Identify which cell holds the provided text, then report its [x, y] central coordinate. 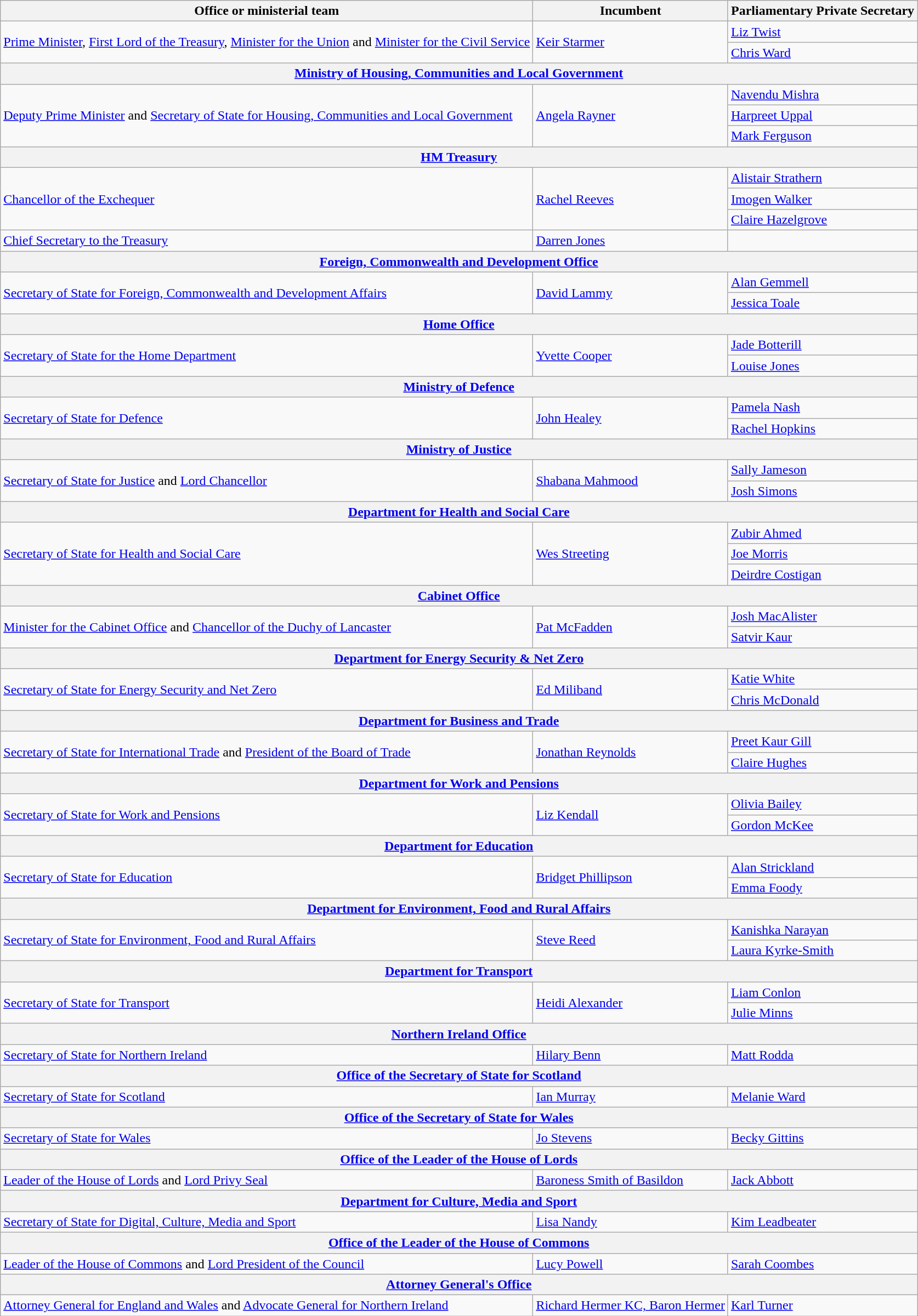
Yvette Cooper [631, 355]
Alan Strickland [823, 867]
Foreign, Commonwealth and Development Office [459, 262]
Preet Kaur Gill [823, 742]
Navendu Mishra [823, 94]
Attorney General for England and Wales and Advocate General for Northern Ireland [267, 1306]
Joe Morris [823, 553]
Imogen Walker [823, 199]
Department for Environment, Food and Rural Affairs [459, 908]
Attorney General's Office [459, 1285]
Office or ministerial team [267, 11]
Secretary of State for Foreign, Commonwealth and Development Affairs [267, 293]
Pat McFadden [631, 627]
Becky Gittins [823, 1138]
Darren Jones [631, 240]
Louise Jones [823, 366]
Heidi Alexander [631, 1003]
Department for Education [459, 846]
Rachel Reeves [631, 199]
Chancellor of the Exchequer [267, 199]
Liz Kendall [631, 815]
Secretary of State for Health and Social Care [267, 553]
Melanie Ward [823, 1097]
Angela Rayner [631, 115]
Jack Abbott [823, 1180]
Gordon McKee [823, 825]
Josh MacAlister [823, 617]
Kim Leadbeater [823, 1222]
Ed Miliband [631, 690]
Secretary of State for Digital, Culture, Media and Sport [267, 1222]
Cabinet Office [459, 595]
Secretary of State for Justice and Lord Chancellor [267, 481]
Minister for the Cabinet Office and Chancellor of the Duchy of Lancaster [267, 627]
Department for Culture, Media and Sport [459, 1201]
Secretary of State for Scotland [267, 1097]
Liam Conlon [823, 992]
Ministry of Defence [459, 387]
Secretary of State for Wales [267, 1138]
Secretary of State for Energy Security and Net Zero [267, 690]
Laura Kyrke-Smith [823, 951]
Secretary of State for Work and Pensions [267, 815]
Secretary of State for Defence [267, 418]
Office of the Secretary of State for Scotland [459, 1076]
Claire Hughes [823, 763]
Bridget Phillipson [631, 877]
Incumbent [631, 11]
Lisa Nandy [631, 1222]
Emma Foody [823, 888]
Josh Simons [823, 491]
Secretary of State for the Home Department [267, 355]
David Lammy [631, 293]
Julie Minns [823, 1013]
John Healey [631, 418]
Baroness Smith of Basildon [631, 1180]
Sarah Coombes [823, 1263]
Leader of the House of Commons and Lord President of the Council [267, 1263]
Ian Murray [631, 1097]
Matt Rodda [823, 1055]
Wes Streeting [631, 553]
Secretary of State for Transport [267, 1003]
Ministry of Justice [459, 449]
Liz Twist [823, 32]
Harpreet Uppal [823, 115]
Steve Reed [631, 940]
Secretary of State for Northern Ireland [267, 1055]
Secretary of State for Environment, Food and Rural Affairs [267, 940]
HM Treasury [459, 157]
Karl Turner [823, 1306]
Lucy Powell [631, 1263]
Office of the Leader of the House of Lords [459, 1159]
Jo Stevens [631, 1138]
Jonathan Reynolds [631, 752]
Deirdre Costigan [823, 574]
Keir Starmer [631, 42]
Northern Ireland Office [459, 1034]
Chris McDonald [823, 700]
Hilary Benn [631, 1055]
Department for Transport [459, 972]
Office of the Leader of the House of Commons [459, 1242]
Satvir Kaur [823, 637]
Kanishka Narayan [823, 930]
Jessica Toale [823, 303]
Pamela Nash [823, 408]
Alistair Strathern [823, 178]
Zubir Ahmed [823, 533]
Department for Energy Security & Net Zero [459, 658]
Richard Hermer KC, Baron Hermer [631, 1306]
Olivia Bailey [823, 804]
Secretary of State for Education [267, 877]
Sally Jameson [823, 470]
Ministry of Housing, Communities and Local Government [459, 74]
Home Office [459, 324]
Claire Hazelgrove [823, 219]
Shabana Mahmood [631, 481]
Department for Health and Social Care [459, 512]
Secretary of State for International Trade and President of the Board of Trade [267, 752]
Department for Work and Pensions [459, 783]
Prime Minister, First Lord of the Treasury, Minister for the Union and Minister for the Civil Service [267, 42]
Chief Secretary to the Treasury [267, 240]
Office of the Secretary of State for Wales [459, 1117]
Leader of the House of Lords and Lord Privy Seal [267, 1180]
Deputy Prime Minister and Secretary of State for Housing, Communities and Local Government [267, 115]
Alan Gemmell [823, 283]
Katie White [823, 679]
Rachel Hopkins [823, 428]
Chris Ward [823, 53]
Parliamentary Private Secretary [823, 11]
Jade Botterill [823, 345]
Mark Ferguson [823, 136]
Department for Business and Trade [459, 721]
